Return the [X, Y] coordinate for the center point of the cell that contains the specified text.  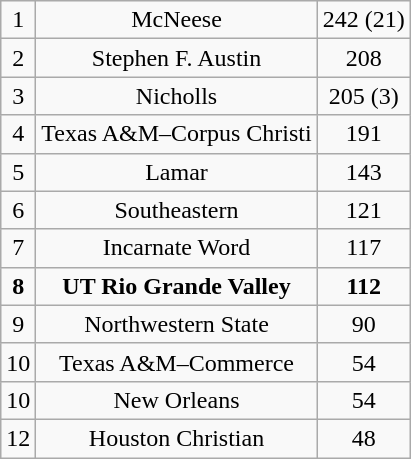
5 [18, 172]
McNeese [176, 20]
112 [364, 286]
117 [364, 248]
242 (21) [364, 20]
1 [18, 20]
143 [364, 172]
Texas A&M–Commerce [176, 362]
205 (3) [364, 96]
Lamar [176, 172]
New Orleans [176, 400]
2 [18, 58]
Nicholls [176, 96]
UT Rio Grande Valley [176, 286]
Incarnate Word [176, 248]
90 [364, 324]
4 [18, 134]
6 [18, 210]
Texas A&M–Corpus Christi [176, 134]
Stephen F. Austin [176, 58]
9 [18, 324]
Southeastern [176, 210]
7 [18, 248]
Northwestern State [176, 324]
191 [364, 134]
Houston Christian [176, 438]
48 [364, 438]
12 [18, 438]
208 [364, 58]
3 [18, 96]
8 [18, 286]
121 [364, 210]
